From the cell containing the given text, extract its center point as [x, y] coordinate. 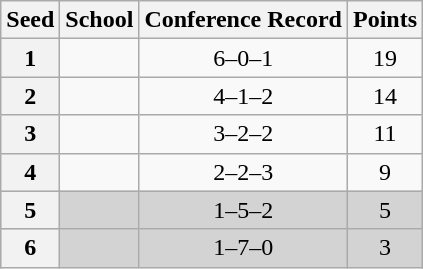
2–2–3 [244, 172]
6–0–1 [244, 58]
1–5–2 [244, 210]
Conference Record [244, 20]
1 [30, 58]
School [100, 20]
11 [384, 134]
9 [384, 172]
4 [30, 172]
14 [384, 96]
2 [30, 96]
Points [384, 20]
Seed [30, 20]
4–1–2 [244, 96]
19 [384, 58]
3–2–2 [244, 134]
1–7–0 [244, 248]
6 [30, 248]
